Pinpoint the cell where the given text exists, returning its (x, y) midpoint coordinate. 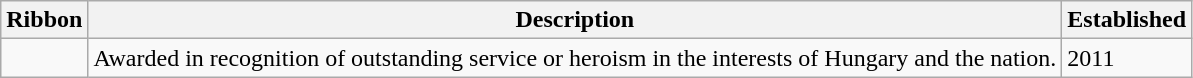
Ribbon (44, 20)
Description (575, 20)
Established (1127, 20)
Awarded in recognition of outstanding service or heroism in the interests of Hungary and the nation. (575, 58)
2011 (1127, 58)
